Capture the cell that displays the provided text and extract its [X, Y] central coordinate. 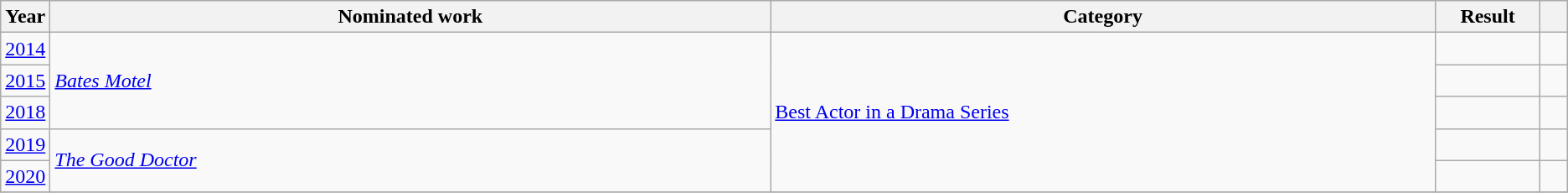
2018 [25, 112]
Year [25, 17]
2014 [25, 49]
Bates Motel [410, 81]
Category [1103, 17]
Result [1488, 17]
2020 [25, 176]
2019 [25, 144]
Nominated work [410, 17]
2015 [25, 81]
Best Actor in a Drama Series [1103, 112]
The Good Doctor [410, 160]
